Find where the given text appears and provide that cell's center as [x, y] coordinate. 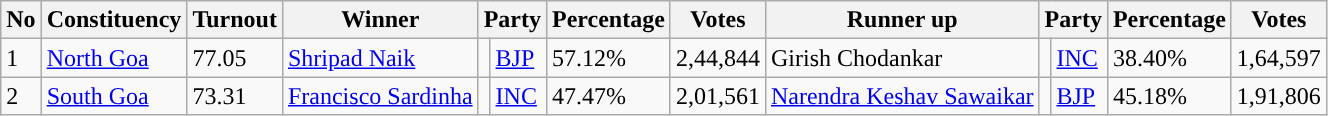
57.12% [608, 58]
1 [21, 58]
Runner up [902, 20]
1,91,806 [1278, 96]
2 [21, 96]
77.05 [235, 58]
45.18% [1169, 96]
Shripad Naik [380, 58]
2,44,844 [718, 58]
South Goa [114, 96]
2,01,561 [718, 96]
Winner [380, 20]
1,64,597 [1278, 58]
North Goa [114, 58]
47.47% [608, 96]
Girish Chodankar [902, 58]
38.40% [1169, 58]
No [21, 20]
Narendra Keshav Sawaikar [902, 96]
Constituency [114, 20]
Turnout [235, 20]
73.31 [235, 96]
Francisco Sardinha [380, 96]
